Pinpoint the cell where the given text exists, returning its (x, y) midpoint coordinate. 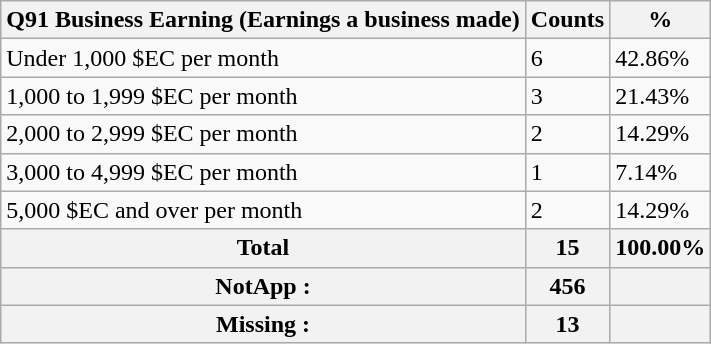
Total (264, 248)
NotApp : (264, 286)
6 (567, 58)
3,000 to 4,999 $EC per month (264, 172)
Counts (567, 20)
1 (567, 172)
Under 1,000 $EC per month (264, 58)
21.43% (660, 96)
2,000 to 2,999 $EC per month (264, 134)
Missing : (264, 324)
7.14% (660, 172)
13 (567, 324)
Q91 Business Earning (Earnings a business made) (264, 20)
15 (567, 248)
100.00% (660, 248)
42.86% (660, 58)
1,000 to 1,999 $EC per month (264, 96)
456 (567, 286)
3 (567, 96)
% (660, 20)
5,000 $EC and over per month (264, 210)
